Identify which cell holds the provided text, then report its [X, Y] central coordinate. 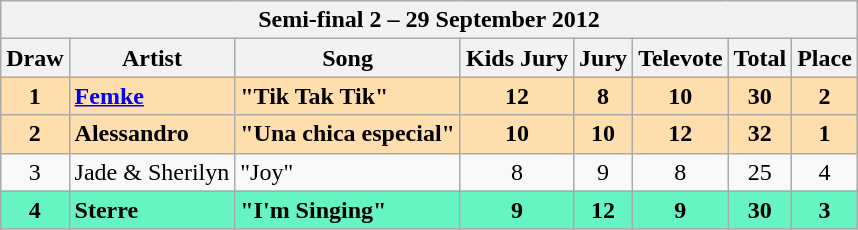
Kids Jury [516, 58]
Alessandro [152, 134]
Artist [152, 58]
Place [825, 58]
Femke [152, 96]
"Tik Tak Tik" [348, 96]
Televote [680, 58]
Draw [35, 58]
Jury [604, 58]
"Una chica especial" [348, 134]
"Joy" [348, 172]
25 [760, 172]
Sterre [152, 210]
Jade & Sherilyn [152, 172]
32 [760, 134]
Song [348, 58]
"I'm Singing" [348, 210]
Total [760, 58]
Semi-final 2 – 29 September 2012 [430, 20]
